Provide the (X, Y) coordinate of the cell's center where the given text is located.  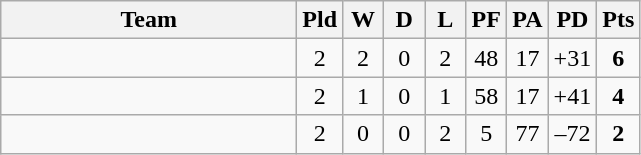
PA (528, 20)
PF (486, 20)
6 (618, 58)
–72 (572, 134)
Team (149, 20)
5 (486, 134)
PD (572, 20)
58 (486, 96)
D (404, 20)
L (446, 20)
+41 (572, 96)
77 (528, 134)
Pts (618, 20)
48 (486, 58)
W (364, 20)
4 (618, 96)
+31 (572, 58)
Pld (320, 20)
